Return [x, y] of the center of cell containing provided text 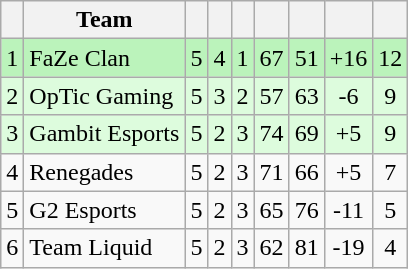
74 [272, 134]
67 [272, 58]
Renegades [104, 172]
7 [390, 172]
Gambit Esports [104, 134]
81 [306, 248]
Team Liquid [104, 248]
66 [306, 172]
71 [272, 172]
6 [12, 248]
65 [272, 210]
-6 [348, 96]
76 [306, 210]
63 [306, 96]
69 [306, 134]
51 [306, 58]
62 [272, 248]
-11 [348, 210]
57 [272, 96]
FaZe Clan [104, 58]
+16 [348, 58]
12 [390, 58]
-19 [348, 248]
OpTic Gaming [104, 96]
G2 Esports [104, 210]
Team [104, 20]
